Scan for the cell matching the given text and deliver its (X, Y) coordinate at center. 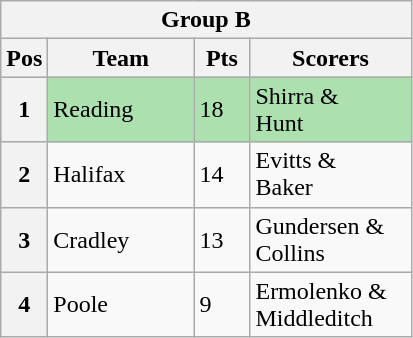
Reading (121, 110)
4 (24, 304)
Ermolenko & Middleditch (330, 304)
18 (222, 110)
3 (24, 240)
14 (222, 174)
Poole (121, 304)
2 (24, 174)
Pts (222, 58)
Scorers (330, 58)
Pos (24, 58)
Evitts & Baker (330, 174)
Cradley (121, 240)
Group B (206, 20)
Team (121, 58)
9 (222, 304)
Shirra & Hunt (330, 110)
13 (222, 240)
Gundersen & Collins (330, 240)
1 (24, 110)
Halifax (121, 174)
